Determine the (X, Y) coordinate at the center of the cell enclosing the given text.  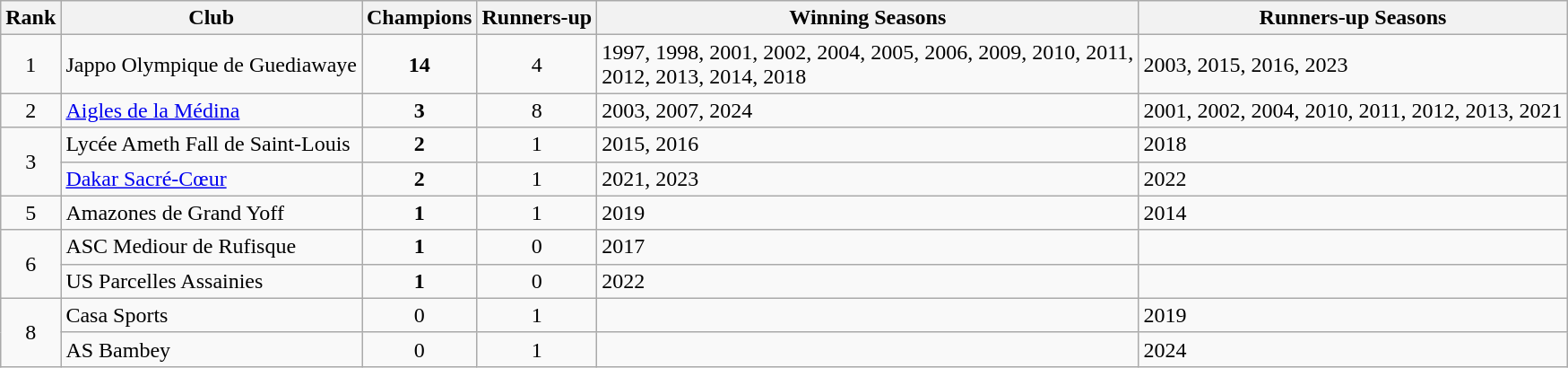
2003, 2007, 2024 (868, 110)
Runners-up (537, 18)
Dakar Sacré-Cœur (212, 179)
2003, 2015, 2016, 2023 (1353, 65)
4 (537, 65)
2015, 2016 (868, 145)
1997, 1998, 2001, 2002, 2004, 2005, 2006, 2009, 2010, 2011,2012, 2013, 2014, 2018 (868, 65)
Lycée Ameth Fall de Saint-Louis (212, 145)
Rank (30, 18)
2017 (868, 247)
Winning Seasons (868, 18)
2021, 2023 (868, 179)
AS Bambey (212, 349)
Champions (420, 18)
Aigles de la Médina (212, 110)
Jappo Olympique de Guediawaye (212, 65)
14 (420, 65)
2014 (1353, 213)
Amazones de Grand Yoff (212, 213)
Casa Sports (212, 315)
5 (30, 213)
Runners-up Seasons (1353, 18)
US Parcelles Assainies (212, 281)
2024 (1353, 349)
2018 (1353, 145)
6 (30, 264)
2001, 2002, 2004, 2010, 2011, 2012, 2013, 2021 (1353, 110)
Club (212, 18)
ASC Mediour de Rufisque (212, 247)
